From the cell containing the given text, extract its center point as [x, y] coordinate. 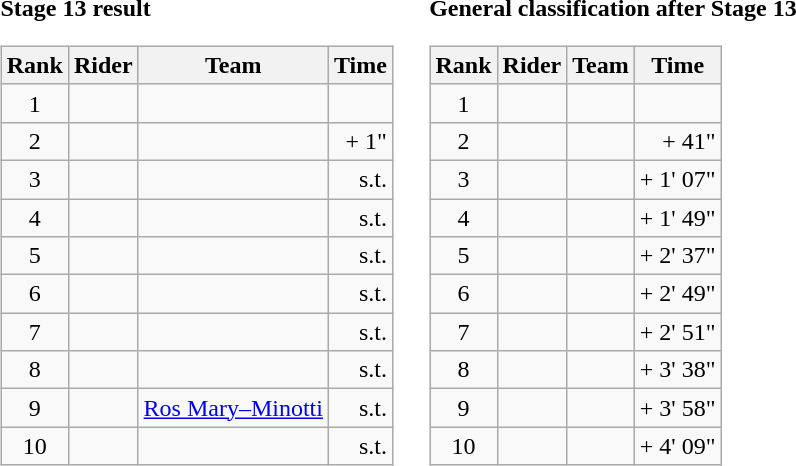
+ 2' 37" [678, 256]
+ 1" [360, 141]
+ 1' 07" [678, 179]
+ 1' 49" [678, 217]
Ros Mary–Minotti [233, 408]
+ 2' 49" [678, 294]
+ 3' 38" [678, 370]
+ 3' 58" [678, 408]
+ 41" [678, 141]
+ 4' 09" [678, 446]
+ 2' 51" [678, 332]
